Find where the given text appears and provide that cell's center as (X, Y) coordinate. 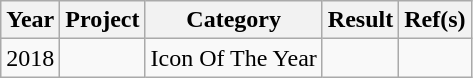
Project (102, 20)
Year (30, 20)
Result (360, 20)
Category (234, 20)
2018 (30, 58)
Ref(s) (435, 20)
Icon Of The Year (234, 58)
